Scan for the cell matching the given text and deliver its (x, y) coordinate at center. 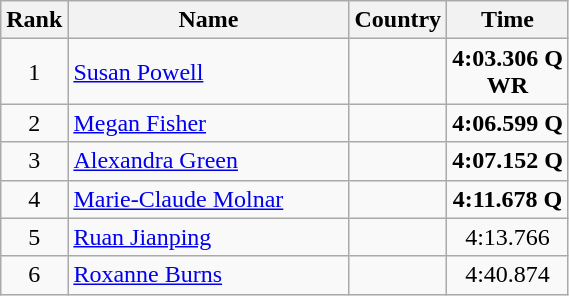
4:13.766 (508, 237)
Megan Fisher (208, 123)
6 (34, 275)
4 (34, 199)
3 (34, 161)
4:03.306 Q WR (508, 72)
4:06.599 Q (508, 123)
4:40.874 (508, 275)
4:07.152 Q (508, 161)
Marie-Claude Molnar (208, 199)
Ruan Jianping (208, 237)
4:11.678 Q (508, 199)
1 (34, 72)
Rank (34, 20)
Alexandra Green (208, 161)
5 (34, 237)
Time (508, 20)
Susan Powell (208, 72)
Roxanne Burns (208, 275)
Name (208, 20)
Country (398, 20)
2 (34, 123)
